Locate the cell with the specified text and output its (X, Y) center coordinate. 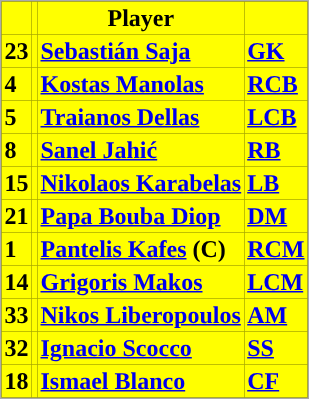
LCB (276, 116)
Kostas Manolas (142, 84)
Ismael Blanco (142, 380)
DM (276, 216)
32 (17, 348)
Ignacio Scocco (142, 348)
Player (142, 18)
Sanel Jahić (142, 150)
1 (17, 248)
Traianos Dellas (142, 116)
23 (17, 50)
CF (276, 380)
LCM (276, 282)
RB (276, 150)
LB (276, 182)
RCM (276, 248)
8 (17, 150)
Pantelis Kafes (C) (142, 248)
Nikolaos Karabelas (142, 182)
SS (276, 348)
GK (276, 50)
33 (17, 314)
5 (17, 116)
Papa Bouba Diop (142, 216)
Nikos Liberopoulos (142, 314)
AM (276, 314)
Grigoris Makos (142, 282)
18 (17, 380)
21 (17, 216)
4 (17, 84)
14 (17, 282)
Sebastián Saja (142, 50)
RCB (276, 84)
15 (17, 182)
